Search for the cell housing the specified text and yield its [x, y] center coordinate. 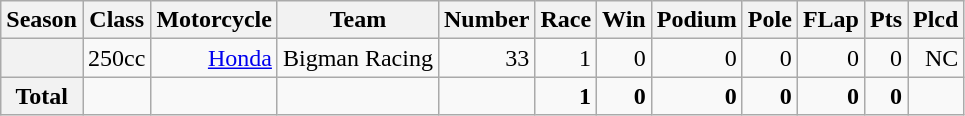
Class [116, 20]
Bigman Racing [358, 58]
33 [486, 58]
Pts [886, 20]
Season [42, 20]
Win [624, 20]
Plcd [936, 20]
Podium [696, 20]
NC [936, 58]
Pole [770, 20]
Total [42, 96]
Team [358, 20]
250cc [116, 58]
Number [486, 20]
Motorcycle [214, 20]
Honda [214, 58]
Race [566, 20]
FLap [830, 20]
